Find where the given text appears and provide that cell's center as [x, y] coordinate. 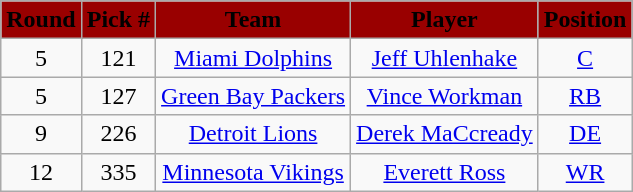
9 [41, 134]
WR [585, 172]
Everett Ross [445, 172]
226 [118, 134]
Derek MaCcready [445, 134]
127 [118, 96]
RB [585, 96]
Player [445, 20]
Position [585, 20]
Round [41, 20]
335 [118, 172]
Team [254, 20]
Miami Dolphins [254, 58]
Green Bay Packers [254, 96]
121 [118, 58]
Pick # [118, 20]
Vince Workman [445, 96]
Detroit Lions [254, 134]
Minnesota Vikings [254, 172]
DE [585, 134]
Jeff Uhlenhake [445, 58]
12 [41, 172]
C [585, 58]
